Find where the given text appears and provide that cell's center as (x, y) coordinate. 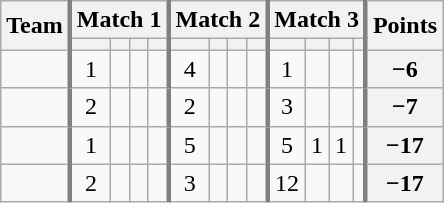
4 (188, 69)
Match 1 (120, 20)
−7 (404, 107)
Match 2 (218, 20)
Match 3 (316, 20)
12 (286, 183)
Team (36, 26)
Points (404, 26)
−6 (404, 69)
